Output the [x, y] coordinate of the center of the cell containing the given text.  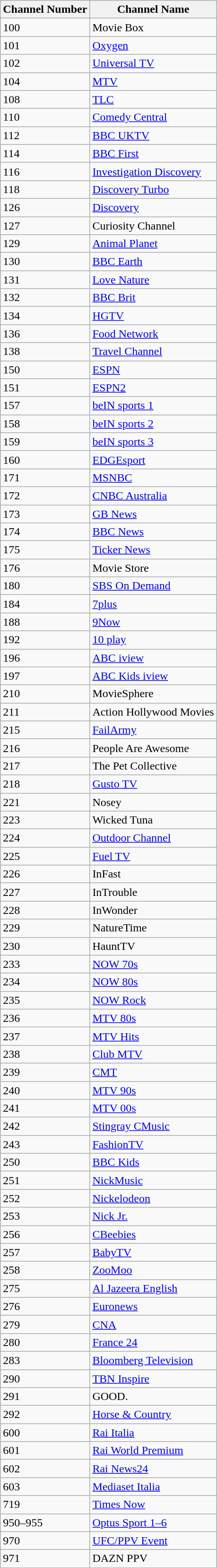
237 [45, 1036]
CBeebies [153, 1234]
NickMusic [153, 1180]
Gusto TV [153, 784]
Discovery Turbo [153, 189]
160 [45, 460]
Wicked Tuna [153, 820]
197 [45, 676]
BBC Brit [153, 298]
176 [45, 568]
173 [45, 514]
150 [45, 370]
184 [45, 604]
Outdoor Channel [153, 838]
MTV 90s [153, 1090]
Universal TV [153, 63]
151 [45, 388]
970 [45, 1541]
Al Jazeera English [153, 1288]
224 [45, 838]
Stingray CMusic [153, 1126]
Curiosity Channel [153, 226]
NatureTime [153, 928]
138 [45, 352]
Nick Jr. [153, 1216]
Discovery [153, 207]
180 [45, 586]
Bloomberg Television [153, 1360]
230 [45, 946]
158 [45, 424]
188 [45, 622]
258 [45, 1270]
Horse & Country [153, 1415]
MTV Hits [153, 1036]
ESPN [153, 370]
The Pet Collective [153, 766]
250 [45, 1162]
229 [45, 928]
291 [45, 1397]
InWonder [153, 910]
233 [45, 964]
238 [45, 1054]
Mediaset Italia [153, 1487]
CMT [153, 1072]
257 [45, 1252]
BBC First [153, 153]
253 [45, 1216]
Times Now [153, 1505]
Food Network [153, 334]
126 [45, 207]
MTV 00s [153, 1108]
157 [45, 406]
210 [45, 694]
MTV [153, 81]
Optus Sport 1–6 [153, 1523]
114 [45, 153]
275 [45, 1288]
beIN sports 1 [153, 406]
10 play [153, 640]
BBC Kids [153, 1162]
252 [45, 1198]
600 [45, 1433]
602 [45, 1469]
Rai News24 [153, 1469]
292 [45, 1415]
226 [45, 874]
CNBC Australia [153, 496]
228 [45, 910]
Travel Channel [153, 352]
NOW 80s [153, 982]
TBN Inspire [153, 1379]
256 [45, 1234]
Movie Box [153, 27]
HGTV [153, 316]
240 [45, 1090]
Movie Store [153, 568]
950–955 [45, 1523]
Club MTV [153, 1054]
236 [45, 1018]
Euronews [153, 1306]
102 [45, 63]
171 [45, 478]
BabyTV [153, 1252]
InFast [153, 874]
108 [45, 99]
118 [45, 189]
101 [45, 45]
Rai Italia [153, 1433]
227 [45, 892]
242 [45, 1126]
Channel Name [153, 9]
971 [45, 1559]
235 [45, 1000]
215 [45, 730]
217 [45, 766]
CNA [153, 1324]
601 [45, 1451]
218 [45, 784]
People Are Awesome [153, 748]
NOW Rock [153, 1000]
Animal Planet [153, 244]
136 [45, 334]
HauntTV [153, 946]
GOOD. [153, 1397]
Oxygen [153, 45]
221 [45, 802]
283 [45, 1360]
196 [45, 658]
131 [45, 280]
216 [45, 748]
7plus [153, 604]
290 [45, 1379]
130 [45, 262]
127 [45, 226]
BBC News [153, 532]
ZooMoo [153, 1270]
EDGEsport [153, 460]
Fuel TV [153, 856]
InTrouble [153, 892]
104 [45, 81]
100 [45, 27]
Channel Number [45, 9]
110 [45, 117]
279 [45, 1324]
MSNBC [153, 478]
FailArmy [153, 730]
ABC Kids iview [153, 676]
MTV 80s [153, 1018]
NOW 70s [153, 964]
Love Nature [153, 280]
TLC [153, 99]
DAZN PPV [153, 1559]
239 [45, 1072]
211 [45, 712]
129 [45, 244]
ABC iview [153, 658]
175 [45, 550]
223 [45, 820]
UFC/PPV Event [153, 1541]
241 [45, 1108]
GB News [153, 514]
Investigation Discovery [153, 171]
225 [45, 856]
192 [45, 640]
beIN sports 2 [153, 424]
Ticker News [153, 550]
134 [45, 316]
Comedy Central [153, 117]
FashionTV [153, 1144]
603 [45, 1487]
280 [45, 1342]
Action Hollywood Movies [153, 712]
276 [45, 1306]
beIN sports 3 [153, 442]
112 [45, 135]
BBC Earth [153, 262]
Rai World Premium [153, 1451]
174 [45, 532]
9Now [153, 622]
243 [45, 1144]
251 [45, 1180]
172 [45, 496]
132 [45, 298]
719 [45, 1505]
116 [45, 171]
Nosey [153, 802]
BBC UKTV [153, 135]
234 [45, 982]
MovieSphere [153, 694]
SBS On Demand [153, 586]
159 [45, 442]
ESPN2 [153, 388]
France 24 [153, 1342]
Nickelodeon [153, 1198]
